Return [x, y] of the center of cell containing provided text 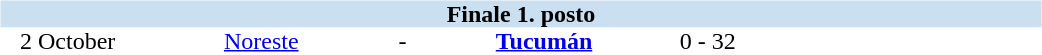
2 October [67, 42]
0 - 32 [708, 42]
Tucumán [544, 42]
Finale 1. posto [520, 14]
- [403, 42]
Noreste [262, 42]
